Search for the cell housing the specified text and yield its [X, Y] center coordinate. 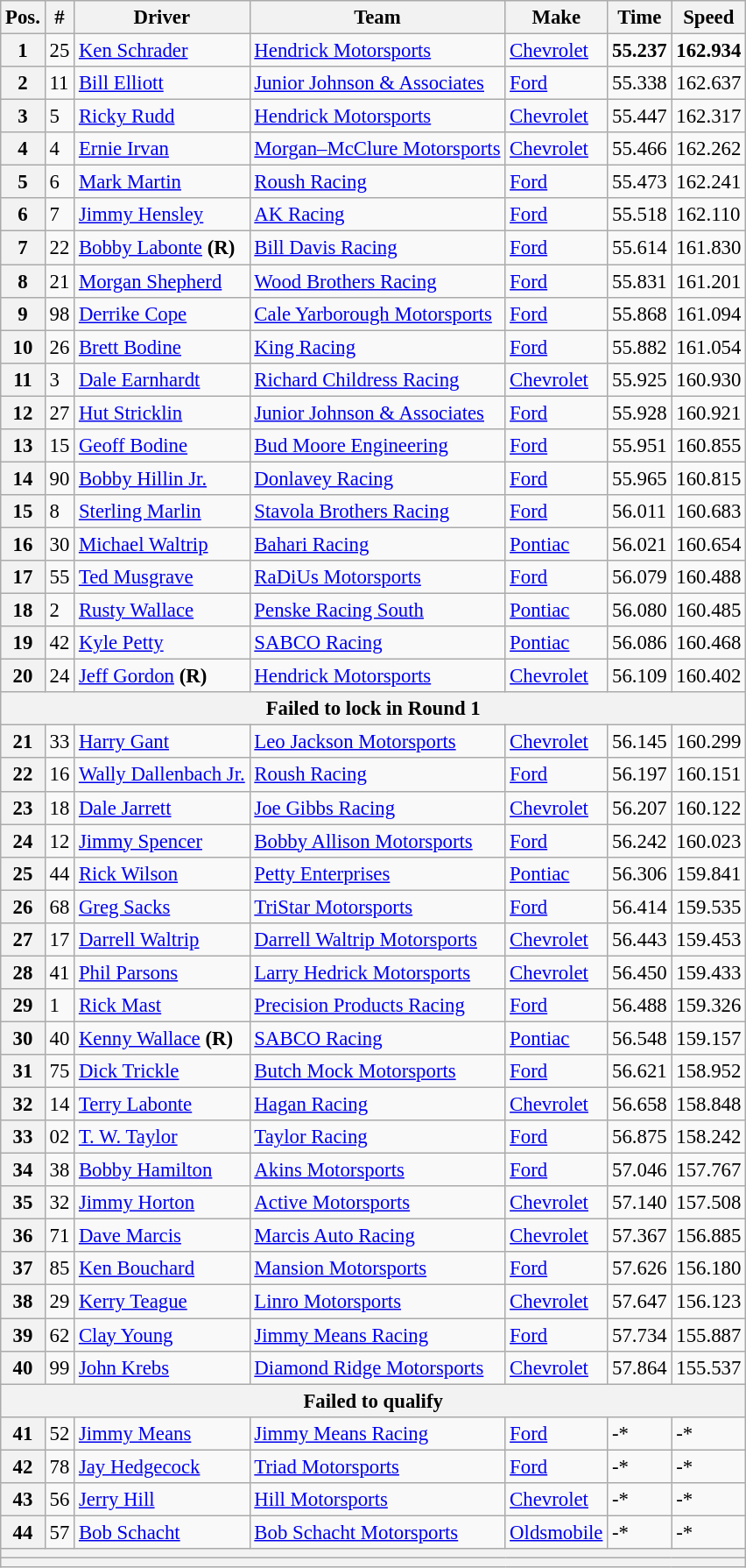
55 [60, 577]
Jerry Hill [162, 1500]
Morgan–McClure Motorsports [377, 149]
55.237 [639, 51]
158.848 [709, 1105]
Dale Earnhardt [162, 379]
159.157 [709, 1038]
19 [23, 643]
55.447 [639, 117]
Bobby Hillin Jr. [162, 478]
Hagan Racing [377, 1105]
56.658 [639, 1105]
Kerry Teague [162, 1302]
Ricky Rudd [162, 117]
Time [639, 18]
160.654 [709, 544]
162.637 [709, 83]
159.453 [709, 940]
57.864 [639, 1367]
Linro Motorsports [377, 1302]
157.508 [709, 1203]
20 [23, 676]
37 [23, 1269]
Rick Mast [162, 1006]
King Racing [377, 347]
Bud Moore Engineering [377, 446]
56.443 [639, 940]
158.242 [709, 1137]
Failed to lock in Round 1 [373, 709]
159.841 [709, 873]
Petty Enterprises [377, 873]
Bill Davis Racing [377, 248]
Ted Musgrave [162, 577]
56.197 [639, 775]
160.855 [709, 446]
28 [23, 972]
Terry Labonte [162, 1105]
85 [60, 1269]
56.242 [639, 841]
Failed to qualify [373, 1401]
55.951 [639, 446]
160.299 [709, 742]
13 [23, 446]
Darrell Waltrip Motorsports [377, 940]
160.930 [709, 379]
Harry Gant [162, 742]
Rick Wilson [162, 873]
Marcis Auto Racing [377, 1236]
36 [23, 1236]
Donlavey Racing [377, 478]
78 [60, 1466]
57.367 [639, 1236]
Brett Bodine [162, 347]
Kenny Wallace (R) [162, 1038]
Bobby Allison Motorsports [377, 841]
160.683 [709, 512]
Darrell Waltrip [162, 940]
52 [60, 1433]
43 [23, 1500]
Precision Products Racing [377, 1006]
Richard Childress Racing [377, 379]
57.626 [639, 1269]
161.094 [709, 314]
157.767 [709, 1170]
Jimmy Spencer [162, 841]
Taylor Racing [377, 1137]
99 [60, 1367]
162.934 [709, 51]
Larry Hedrick Motorsports [377, 972]
23 [23, 808]
Stavola Brothers Racing [377, 512]
Hill Motorsports [377, 1500]
10 [23, 347]
RaDiUs Motorsports [377, 577]
Wood Brothers Racing [377, 281]
56 [60, 1500]
161.054 [709, 347]
162.241 [709, 182]
159.433 [709, 972]
161.830 [709, 248]
56.021 [639, 544]
55.831 [639, 281]
155.537 [709, 1367]
Make [557, 18]
Jimmy Horton [162, 1203]
TriStar Motorsports [377, 907]
57.734 [639, 1335]
Bill Elliott [162, 83]
158.952 [709, 1071]
Driver [162, 18]
62 [60, 1335]
55.466 [639, 149]
Dave Marcis [162, 1236]
55.965 [639, 478]
Wally Dallenbach Jr. [162, 775]
T. W. Taylor [162, 1137]
55.473 [639, 182]
156.123 [709, 1302]
162.110 [709, 215]
Bahari Racing [377, 544]
57 [60, 1532]
02 [60, 1137]
Pos. [23, 18]
AK Racing [377, 215]
57.046 [639, 1170]
34 [23, 1170]
Morgan Shepherd [162, 281]
Cale Yarborough Motorsports [377, 314]
55.518 [639, 215]
Geoff Bodine [162, 446]
159.535 [709, 907]
Akins Motorsports [377, 1170]
57.647 [639, 1302]
56.488 [639, 1006]
56.109 [639, 676]
Penske Racing South [377, 611]
56.011 [639, 512]
Hut Stricklin [162, 413]
56.306 [639, 873]
160.921 [709, 413]
# [60, 18]
159.326 [709, 1006]
Ken Schrader [162, 51]
56.079 [639, 577]
Bobby Labonte (R) [162, 248]
55.338 [639, 83]
56.875 [639, 1137]
Bob Schacht [162, 1532]
Rusty Wallace [162, 611]
Jimmy Hensley [162, 215]
156.885 [709, 1236]
162.262 [709, 149]
Derrike Cope [162, 314]
Ernie Irvan [162, 149]
Mark Martin [162, 182]
56.450 [639, 972]
Triad Motorsports [377, 1466]
160.485 [709, 611]
Greg Sacks [162, 907]
Sterling Marlin [162, 512]
68 [60, 907]
Speed [709, 18]
56.086 [639, 643]
160.402 [709, 676]
55.925 [639, 379]
Joe Gibbs Racing [377, 808]
31 [23, 1071]
56.207 [639, 808]
Dale Jarrett [162, 808]
161.201 [709, 281]
Jay Hedgecock [162, 1466]
Dick Trickle [162, 1071]
55.868 [639, 314]
160.151 [709, 775]
Leo Jackson Motorsports [377, 742]
Clay Young [162, 1335]
Michael Waltrip [162, 544]
56.414 [639, 907]
160.023 [709, 841]
160.815 [709, 478]
56.621 [639, 1071]
160.488 [709, 577]
Jeff Gordon (R) [162, 676]
John Krebs [162, 1367]
Bob Schacht Motorsports [377, 1532]
Mansion Motorsports [377, 1269]
56.548 [639, 1038]
39 [23, 1335]
71 [60, 1236]
162.317 [709, 117]
160.122 [709, 808]
Phil Parsons [162, 972]
156.180 [709, 1269]
160.468 [709, 643]
Jimmy Means [162, 1433]
57.140 [639, 1203]
Ken Bouchard [162, 1269]
Kyle Petty [162, 643]
55.882 [639, 347]
Bobby Hamilton [162, 1170]
Butch Mock Motorsports [377, 1071]
Active Motorsports [377, 1203]
35 [23, 1203]
Diamond Ridge Motorsports [377, 1367]
98 [60, 314]
56.080 [639, 611]
55.614 [639, 248]
90 [60, 478]
55.928 [639, 413]
9 [23, 314]
56.145 [639, 742]
Oldsmobile [557, 1532]
Team [377, 18]
75 [60, 1071]
155.887 [709, 1335]
